Pinpoint the cell where the given text exists, returning its (X, Y) midpoint coordinate. 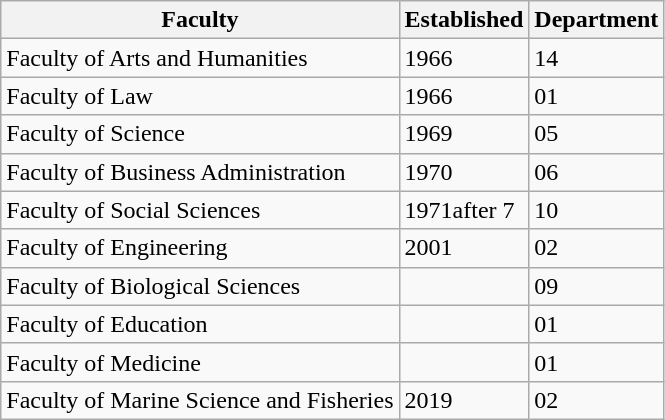
Faculty (200, 20)
05 (596, 134)
Faculty of Engineering (200, 248)
Faculty of Business Administration (200, 172)
2001 (464, 248)
1969 (464, 134)
10 (596, 210)
Department (596, 20)
Faculty of Science (200, 134)
Faculty of Social Sciences (200, 210)
Faculty of Education (200, 324)
Faculty of Law (200, 96)
Faculty of Arts and Humanities (200, 58)
Faculty of Marine Science and Fisheries (200, 400)
1971after 7 (464, 210)
Faculty of Medicine (200, 362)
14 (596, 58)
2019 (464, 400)
1970 (464, 172)
Established (464, 20)
09 (596, 286)
Faculty of Biological Sciences (200, 286)
06 (596, 172)
